Scan for the cell matching the given text and deliver its [X, Y] coordinate at center. 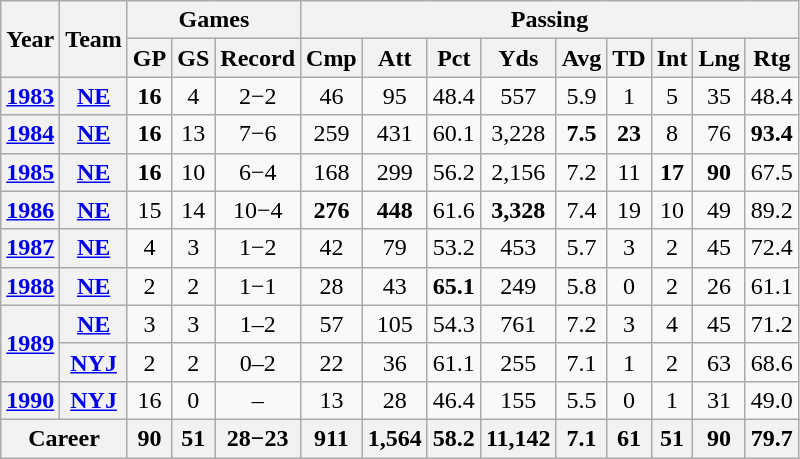
2,156 [518, 172]
28−23 [258, 438]
7−6 [258, 134]
43 [394, 286]
Avg [582, 58]
1−1 [258, 286]
1990 [30, 400]
65.1 [454, 286]
259 [332, 134]
Att [394, 58]
72.4 [772, 248]
255 [518, 362]
249 [518, 286]
7.4 [582, 210]
95 [394, 96]
1983 [30, 96]
71.2 [772, 324]
15 [149, 210]
Lng [719, 58]
11,142 [518, 438]
Team [94, 39]
GP [149, 58]
61.6 [454, 210]
TD [629, 58]
GS [194, 58]
1−2 [258, 248]
19 [629, 210]
26 [719, 286]
1989 [30, 343]
1986 [30, 210]
– [258, 400]
46 [332, 96]
453 [518, 248]
11 [629, 172]
911 [332, 438]
1987 [30, 248]
79.7 [772, 438]
0–2 [258, 362]
36 [394, 362]
61 [629, 438]
93.4 [772, 134]
56.2 [454, 172]
Record [258, 58]
3,328 [518, 210]
2−2 [258, 96]
5.8 [582, 286]
155 [518, 400]
58.2 [454, 438]
8 [672, 134]
Year [30, 39]
448 [394, 210]
10−4 [258, 210]
79 [394, 248]
31 [719, 400]
42 [332, 248]
89.2 [772, 210]
105 [394, 324]
Int [672, 58]
1984 [30, 134]
5.5 [582, 400]
67.5 [772, 172]
7.5 [582, 134]
54.3 [454, 324]
60.1 [454, 134]
1,564 [394, 438]
49 [719, 210]
276 [332, 210]
Yds [518, 58]
5.9 [582, 96]
6−4 [258, 172]
Cmp [332, 58]
Passing [550, 20]
431 [394, 134]
53.2 [454, 248]
14 [194, 210]
17 [672, 172]
1–2 [258, 324]
Pct [454, 58]
299 [394, 172]
49.0 [772, 400]
1985 [30, 172]
63 [719, 362]
5.7 [582, 248]
5 [672, 96]
557 [518, 96]
57 [332, 324]
35 [719, 96]
68.6 [772, 362]
23 [629, 134]
3,228 [518, 134]
76 [719, 134]
46.4 [454, 400]
Rtg [772, 58]
1988 [30, 286]
22 [332, 362]
Career [64, 438]
168 [332, 172]
761 [518, 324]
Games [214, 20]
